Pinpoint the cell where the given text exists, returning its (x, y) midpoint coordinate. 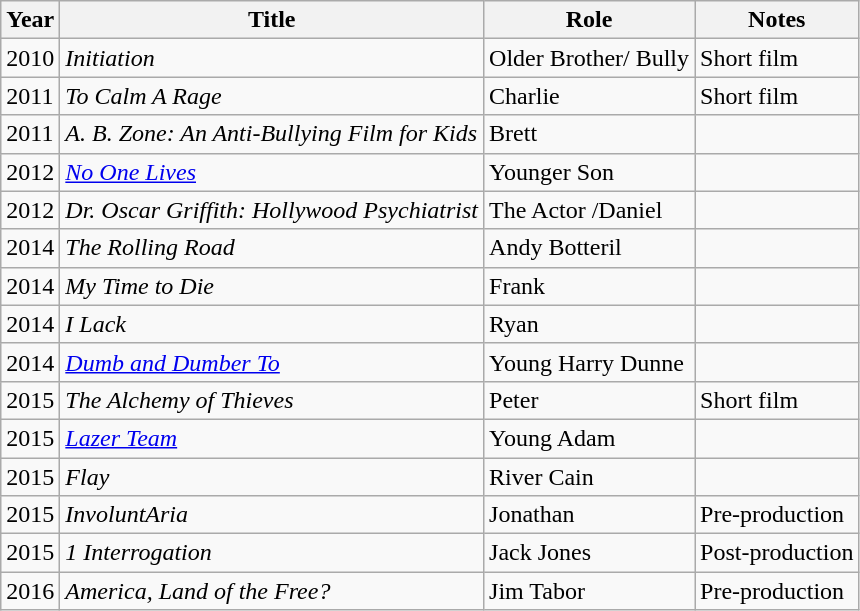
To Calm A Rage (272, 96)
Title (272, 20)
Brett (590, 134)
My Time to Die (272, 286)
Notes (777, 20)
Dr. Oscar Griffith: Hollywood Psychiatrist (272, 210)
Jim Tabor (590, 591)
2010 (30, 58)
Peter (590, 400)
Frank (590, 286)
Young Adam (590, 438)
Initiation (272, 58)
A. B. Zone: An Anti-Bullying Film for Kids (272, 134)
Jonathan (590, 515)
InvoluntAria (272, 515)
Younger Son (590, 172)
No One Lives (272, 172)
The Actor /Daniel (590, 210)
Year (30, 20)
Ryan (590, 324)
The Rolling Road (272, 248)
Role (590, 20)
America, Land of the Free? (272, 591)
Andy Botteril (590, 248)
The Alchemy of Thieves (272, 400)
Flay (272, 477)
1 Interrogation (272, 553)
Jack Jones (590, 553)
Older Brother/ Bully (590, 58)
Lazer Team (272, 438)
Charlie (590, 96)
Post-production (777, 553)
Young Harry Dunne (590, 362)
River Cain (590, 477)
I Lack (272, 324)
Dumb and Dumber To (272, 362)
2016 (30, 591)
